Extract the (X, Y) coordinate from the center of the cell holding the provided text.  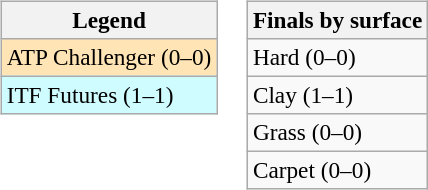
ATP Challenger (0–0) (108, 57)
Clay (1–1) (337, 95)
Grass (0–0) (337, 133)
Hard (0–0) (337, 57)
Finals by surface (337, 20)
Carpet (0–0) (337, 171)
ITF Futures (1–1) (108, 95)
Legend (108, 20)
